Provide the (x, y) coordinate of the cell's center where the given text is located.  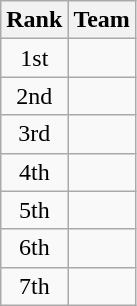
5th (34, 210)
3rd (34, 134)
Rank (34, 20)
2nd (34, 96)
4th (34, 172)
Team (102, 20)
7th (34, 286)
1st (34, 58)
6th (34, 248)
